Pinpoint the cell where the given text exists, returning its (x, y) midpoint coordinate. 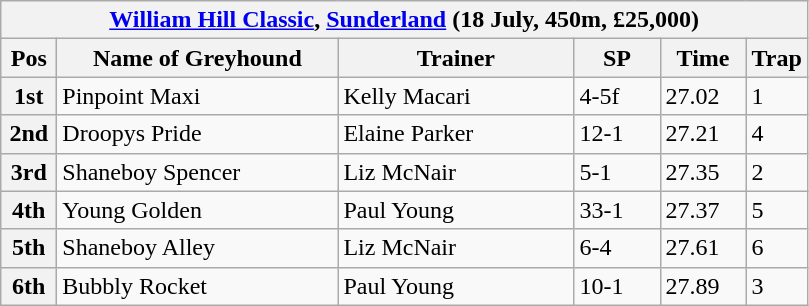
5 (776, 210)
10-1 (617, 286)
4th (29, 210)
4-5f (617, 96)
27.37 (703, 210)
2 (776, 172)
27.35 (703, 172)
12-1 (617, 134)
Name of Greyhound (198, 58)
27.21 (703, 134)
1st (29, 96)
Droopys Pride (198, 134)
SP (617, 58)
5-1 (617, 172)
Shaneboy Alley (198, 248)
27.61 (703, 248)
Pos (29, 58)
1 (776, 96)
Elaine Parker (456, 134)
Time (703, 58)
3 (776, 286)
Bubbly Rocket (198, 286)
Young Golden (198, 210)
Trap (776, 58)
Kelly Macari (456, 96)
3rd (29, 172)
6th (29, 286)
William Hill Classic, Sunderland (18 July, 450m, £25,000) (404, 20)
Trainer (456, 58)
33-1 (617, 210)
4 (776, 134)
Shaneboy Spencer (198, 172)
2nd (29, 134)
Pinpoint Maxi (198, 96)
27.02 (703, 96)
6-4 (617, 248)
27.89 (703, 286)
6 (776, 248)
5th (29, 248)
